Identify which cell holds the provided text, then report its (X, Y) central coordinate. 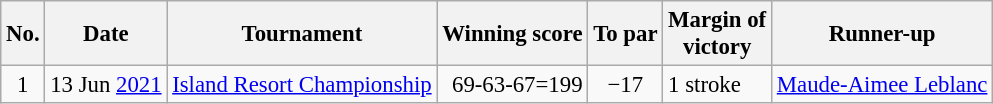
Date (106, 34)
Maude-Aimee Leblanc (882, 85)
Island Resort Championship (302, 85)
Margin ofvictory (718, 34)
No. (23, 34)
13 Jun 2021 (106, 85)
−17 (626, 85)
1 (23, 85)
Winning score (512, 34)
Runner-up (882, 34)
To par (626, 34)
Tournament (302, 34)
69-63-67=199 (512, 85)
1 stroke (718, 85)
